Output the (x, y) coordinate of the center of the cell containing the given text.  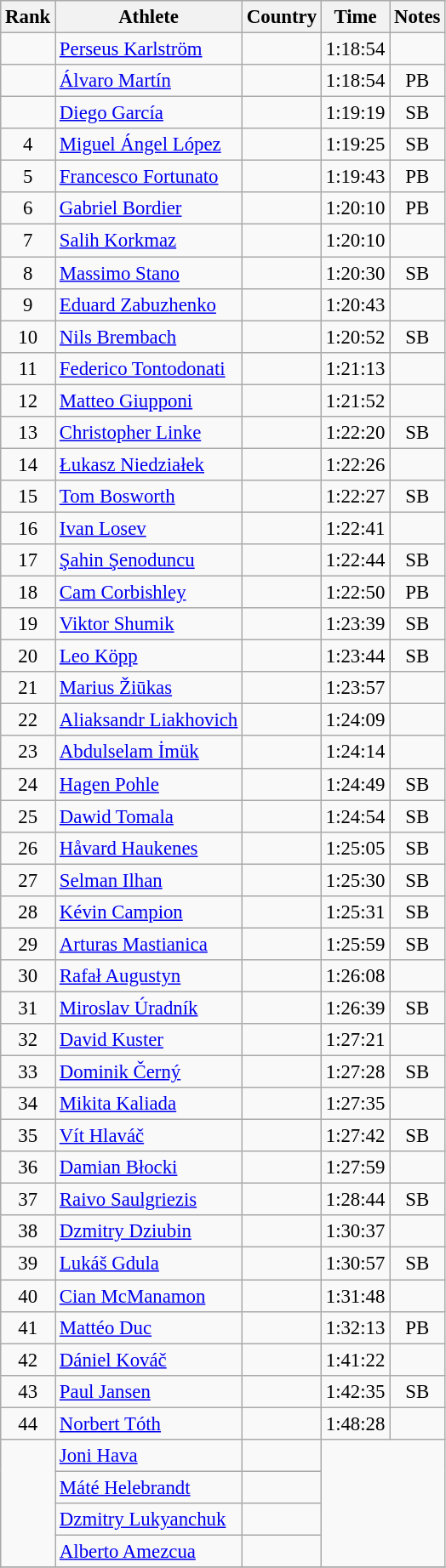
1:31:48 (355, 1296)
Łukasz Niedziałek (149, 464)
1:21:52 (355, 401)
1:27:35 (355, 1104)
17 (28, 560)
8 (28, 273)
33 (28, 1072)
29 (28, 944)
1:48:28 (355, 1423)
Abdulselam İmük (149, 753)
Mikita Kaliada (149, 1104)
1:24:54 (355, 816)
Tom Bosworth (149, 497)
6 (28, 208)
Viktor Shumik (149, 624)
Dawid Tomala (149, 816)
13 (28, 433)
1:27:42 (355, 1136)
22 (28, 720)
Joni Hava (149, 1456)
18 (28, 593)
Time (355, 17)
Massimo Stano (149, 273)
Håvard Haukenes (149, 848)
10 (28, 337)
Francesco Fortunato (149, 177)
35 (28, 1136)
16 (28, 528)
23 (28, 753)
7 (28, 241)
Raivo Saulgriezis (149, 1200)
David Kuster (149, 1040)
1:22:26 (355, 464)
24 (28, 784)
44 (28, 1423)
19 (28, 624)
Rank (28, 17)
42 (28, 1360)
Miguel Ángel López (149, 145)
1:26:39 (355, 1008)
37 (28, 1200)
Dzmitry Lukyanchuk (149, 1520)
Salih Korkmaz (149, 241)
Aliaksandr Liakhovich (149, 720)
1:25:30 (355, 880)
Eduard Zabuzhenko (149, 304)
Rafał Augustyn (149, 976)
34 (28, 1104)
1:24:09 (355, 720)
Damian Błocki (149, 1167)
1:19:19 (355, 113)
Vít Hlaváč (149, 1136)
14 (28, 464)
Paul Jansen (149, 1391)
41 (28, 1327)
Mattéo Duc (149, 1327)
36 (28, 1167)
28 (28, 912)
1:23:44 (355, 656)
1:30:57 (355, 1264)
Athlete (149, 17)
Lukáš Gdula (149, 1264)
Country (283, 17)
1:22:50 (355, 593)
Alberto Amezcua (149, 1551)
1:23:39 (355, 624)
1:25:05 (355, 848)
39 (28, 1264)
Federico Tontodonati (149, 368)
1:30:37 (355, 1232)
Arturas Mastianica (149, 944)
Kévin Campion (149, 912)
1:28:44 (355, 1200)
Leo Köpp (149, 656)
1:22:44 (355, 560)
Notes (417, 17)
1:20:52 (355, 337)
1:24:14 (355, 753)
1:21:13 (355, 368)
4 (28, 145)
32 (28, 1040)
1:22:20 (355, 433)
1:19:25 (355, 145)
25 (28, 816)
Dominik Černý (149, 1072)
38 (28, 1232)
Matteo Giupponi (149, 401)
1:22:41 (355, 528)
43 (28, 1391)
Norbert Tóth (149, 1423)
Dániel Kováč (149, 1360)
Perseus Karlström (149, 49)
20 (28, 656)
Christopher Linke (149, 433)
30 (28, 976)
9 (28, 304)
Dzmitry Dziubin (149, 1232)
Marius Žiūkas (149, 688)
1:19:43 (355, 177)
31 (28, 1008)
Máté Helebrandt (149, 1487)
26 (28, 848)
Álvaro Martín (149, 81)
1:22:27 (355, 497)
Şahin Şenoduncu (149, 560)
1:27:21 (355, 1040)
12 (28, 401)
Miroslav Úradník (149, 1008)
Nils Brembach (149, 337)
21 (28, 688)
1:42:35 (355, 1391)
Cam Corbishley (149, 593)
27 (28, 880)
1:24:49 (355, 784)
Cian McManamon (149, 1296)
1:27:28 (355, 1072)
1:32:13 (355, 1327)
5 (28, 177)
1:25:31 (355, 912)
1:20:43 (355, 304)
Gabriel Bordier (149, 208)
Ivan Losev (149, 528)
Diego García (149, 113)
1:20:30 (355, 273)
15 (28, 497)
Selman Ilhan (149, 880)
1:27:59 (355, 1167)
11 (28, 368)
1:25:59 (355, 944)
1:41:22 (355, 1360)
1:23:57 (355, 688)
Hagen Pohle (149, 784)
1:26:08 (355, 976)
40 (28, 1296)
